Pinpoint the cell where the given text exists, returning its [X, Y] midpoint coordinate. 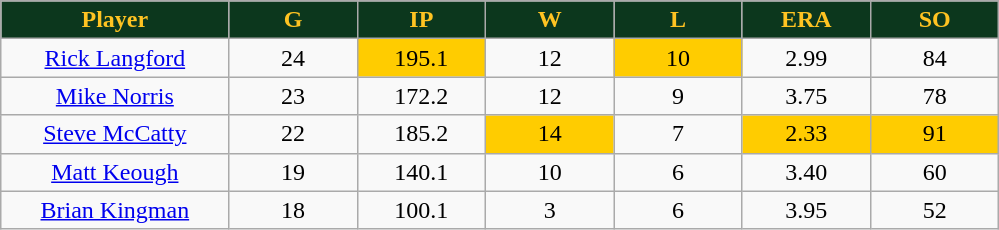
60 [934, 172]
Player [115, 20]
L [678, 20]
SO [934, 20]
91 [934, 134]
3.40 [806, 172]
195.1 [421, 58]
G [293, 20]
2.33 [806, 134]
Mike Norris [115, 96]
3 [550, 210]
ERA [806, 20]
IP [421, 20]
7 [678, 134]
W [550, 20]
172.2 [421, 96]
23 [293, 96]
9 [678, 96]
14 [550, 134]
24 [293, 58]
100.1 [421, 210]
3.95 [806, 210]
84 [934, 58]
Rick Langford [115, 58]
3.75 [806, 96]
22 [293, 134]
18 [293, 210]
185.2 [421, 134]
Matt Keough [115, 172]
Brian Kingman [115, 210]
78 [934, 96]
Steve McCatty [115, 134]
2.99 [806, 58]
140.1 [421, 172]
52 [934, 210]
19 [293, 172]
